Search for the cell housing the specified text and yield its [x, y] center coordinate. 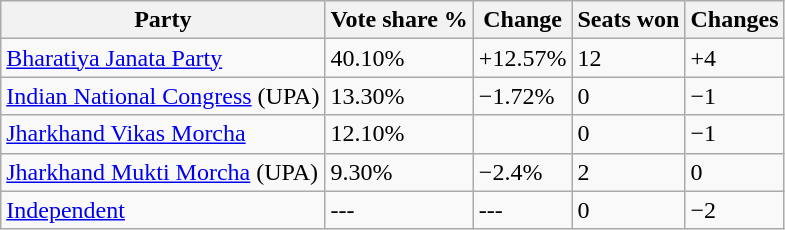
−2 [734, 210]
−1.72% [522, 96]
+12.57% [522, 58]
13.30% [399, 96]
12 [628, 58]
Jharkhand Vikas Morcha [163, 134]
Indian National Congress (UPA) [163, 96]
12.10% [399, 134]
40.10% [399, 58]
Independent [163, 210]
Bharatiya Janata Party [163, 58]
Party [163, 20]
Change [522, 20]
Jharkhand Mukti Morcha (UPA) [163, 172]
2 [628, 172]
+4 [734, 58]
Vote share % [399, 20]
Changes [734, 20]
9.30% [399, 172]
Seats won [628, 20]
−2.4% [522, 172]
